Search for the cell housing the specified text and yield its (X, Y) center coordinate. 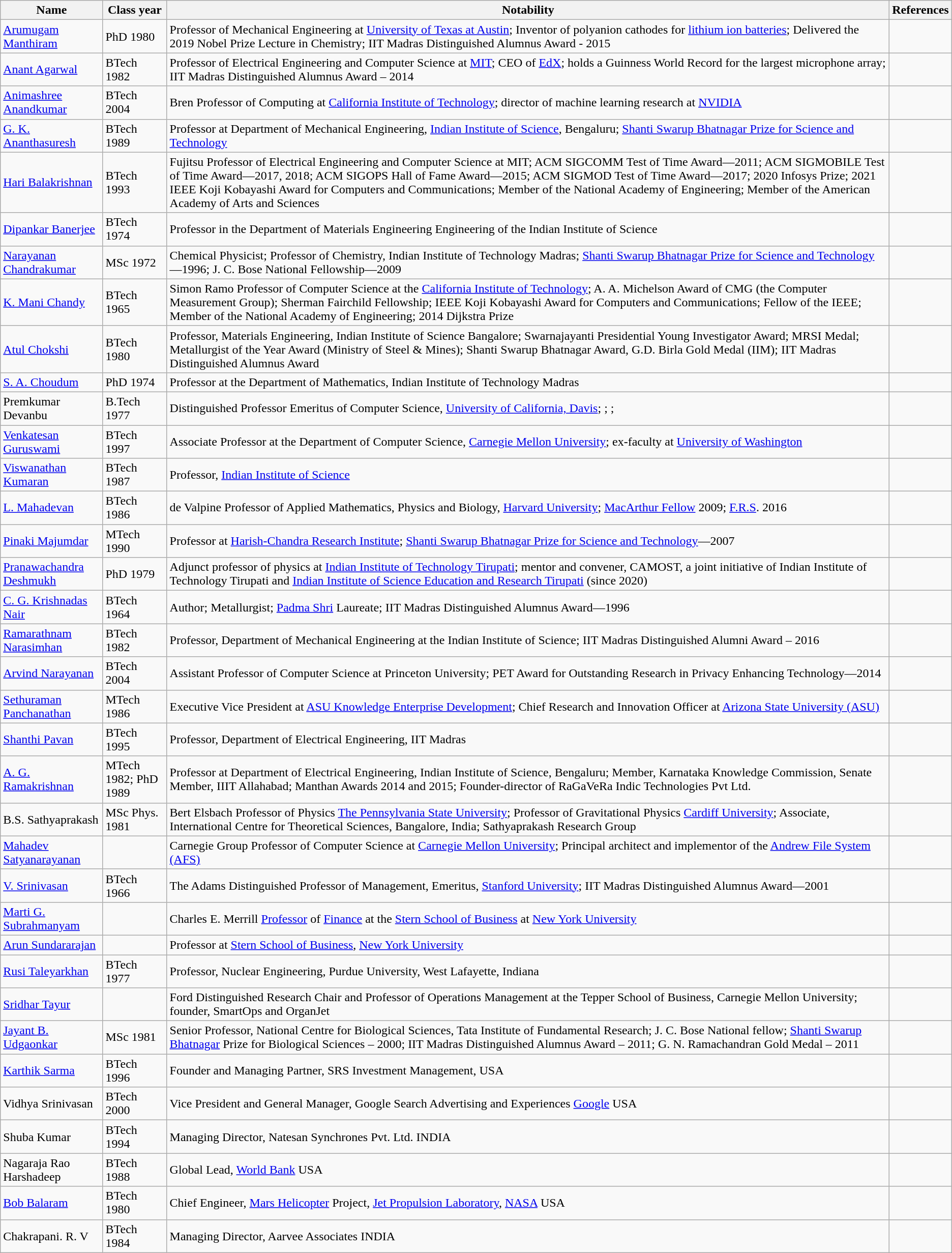
Arvind Narayanan (52, 674)
Notability (528, 10)
Shanthi Pavan (52, 740)
BTech 2000 (135, 1104)
Global Lead, World Bank USA (528, 1170)
Jayant B. Udgaonkar (52, 1038)
Professor, Department of Electrical Engineering, IIT Madras (528, 740)
Name (52, 10)
BTech 1995 (135, 740)
de Valpine Professor of Applied Mathematics, Physics and Biology, Harvard University; MacArthur Fellow 2009; F.R.S. 2016 (528, 508)
Distinguished Professor Emeritus of Computer Science, University of California, Davis; ; ; (528, 408)
References (920, 10)
K. Mani Chandy (52, 302)
BTech 1997 (135, 442)
Associate Professor at the Department of Computer Science, Carnegie Mellon University; ex-faculty at University of Washington (528, 442)
BTech 1996 (135, 1070)
Professor at Stern School of Business, New York University (528, 945)
Chief Engineer, Mars Helicopter Project, Jet Propulsion Laboratory, NASA USA (528, 1203)
Arun Sundararajan (52, 945)
BTech 1986 (135, 508)
BTech 1964 (135, 607)
BTech 1993 (135, 182)
Rusi Taleyarkhan (52, 971)
Sridhar Tayur (52, 1004)
C. G. Krishnadas Nair (52, 607)
Sethuraman Panchanathan (52, 706)
Venkatesan Guruswami (52, 442)
Assistant Professor of Computer Science at Princeton University; PET Award for Outstanding Research in Privacy Enhancing Technology—2014 (528, 674)
MSc 1981 (135, 1038)
Mahadev Satyanarayanan (52, 853)
BTech 1965 (135, 302)
Founder and Managing Partner, SRS Investment Management, USA (528, 1070)
G. K. Ananthasuresh (52, 135)
Carnegie Group Professor of Computer Science at Carnegie Mellon University; Principal architect and implementor of the Andrew File System (AFS) (528, 853)
Class year (135, 10)
A. G. Ramakrishnan (52, 779)
BTech 1966 (135, 885)
Author; Metallurgist; Padma Shri Laureate; IIT Madras Distinguished Alumnus Award—1996 (528, 607)
BTech 1987 (135, 475)
Bren Professor of Computing at California Institute of Technology; director of machine learning research at NVIDIA (528, 103)
Anant Agarwal (52, 69)
B.S. Sathyaprakash (52, 819)
Nagaraja Rao Harshadeep (52, 1170)
Professor at the Department of Mathematics, Indian Institute of Technology Madras (528, 382)
Professor at Harish-Chandra Research Institute; Shanti Swarup Bhatnagar Prize for Science and Technology—2007 (528, 541)
PhD 1980 (135, 37)
MTech 1986 (135, 706)
The Adams Distinguished Professor of Management, Emeritus, Stanford University; IIT Madras Distinguished Alumnus Award—2001 (528, 885)
Vidhya Srinivasan (52, 1104)
PhD 1979 (135, 574)
Arumugam Manthiram (52, 37)
S. A. Choudum (52, 382)
BTech 1984 (135, 1236)
PremkumarDevanbu (52, 408)
BTech 1994 (135, 1137)
Executive Vice President at ASU Knowledge Enterprise Development; Chief Research and Innovation Officer at Arizona State University (ASU) (528, 706)
Managing Director, Natesan Synchrones Pvt. Ltd. INDIA (528, 1137)
Vice President and General Manager, Google Search Advertising and Experiences Google USA (528, 1104)
Dipankar Banerjee (52, 229)
Chakrapani. R. V (52, 1236)
Ramarathnam Narasimhan (52, 640)
Shuba Kumar (52, 1137)
Charles E. Merrill Professor of Finance at the Stern School of Business at New York University (528, 919)
Pinaki Majumdar (52, 541)
Karthik Sarma (52, 1070)
Professor, Indian Institute of Science (528, 475)
Hari Balakrishnan (52, 182)
Professor in the Department of Materials Engineering Engineering of the Indian Institute of Science (528, 229)
BTech 1989 (135, 135)
BTech 1988 (135, 1170)
MSc 1972 (135, 263)
Managing Director, Aarvee Associates INDIA (528, 1236)
MTech 1982; PhD 1989 (135, 779)
Pranawachandra Deshmukh (52, 574)
BTech 1974 (135, 229)
MTech 1990 (135, 541)
Bob Balaram (52, 1203)
Professor at Department of Mechanical Engineering, Indian Institute of Science, Bengaluru; Shanti Swarup Bhatnagar Prize for Science and Technology (528, 135)
Viswanathan Kumaran (52, 475)
BTech 1977 (135, 971)
Professor, Nuclear Engineering, Purdue University, West Lafayette, Indiana (528, 971)
Animashree Anandkumar (52, 103)
Atul Chokshi (52, 349)
Professor, Department of Mechanical Engineering at the Indian Institute of Science; IIT Madras Distinguished Alumni Award – 2016 (528, 640)
Marti G. Subrahmanyam (52, 919)
V. Srinivasan (52, 885)
Narayanan Chandrakumar (52, 263)
MSc Phys. 1981 (135, 819)
PhD 1974 (135, 382)
L. Mahadevan (52, 508)
B.Tech 1977 (135, 408)
